Capture the cell that displays the provided text and extract its [X, Y] central coordinate. 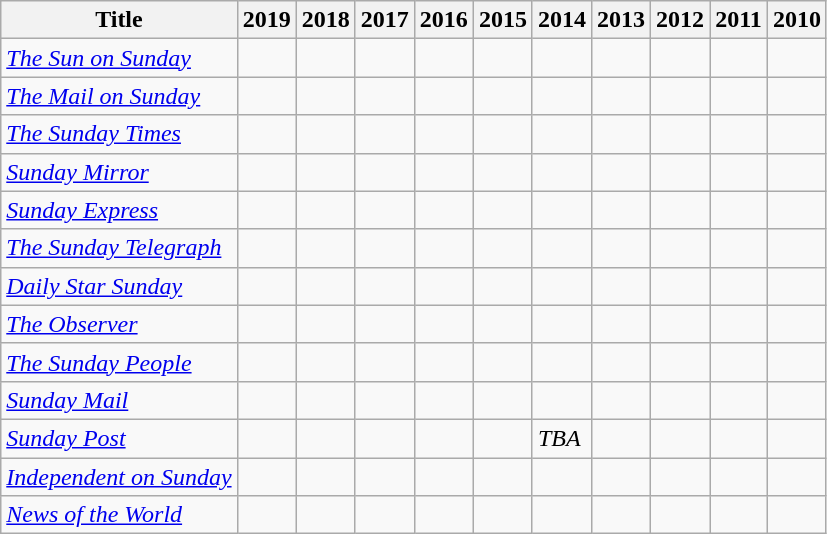
2017 [384, 20]
The Sunday Telegraph [119, 248]
2011 [739, 20]
2014 [562, 20]
2013 [620, 20]
News of the World [119, 515]
Sunday Mail [119, 400]
The Sunday Times [119, 134]
The Observer [119, 324]
Daily Star Sunday [119, 286]
Independent on Sunday [119, 477]
2012 [680, 20]
Sunday Mirror [119, 172]
Sunday Express [119, 210]
TBA [562, 438]
2018 [326, 20]
The Sun on Sunday [119, 58]
2016 [444, 20]
Sunday Post [119, 438]
2019 [266, 20]
The Mail on Sunday [119, 96]
2015 [502, 20]
Title [119, 20]
2010 [796, 20]
The Sunday People [119, 362]
